Extract the [x, y] coordinate from the center of the cell holding the provided text.  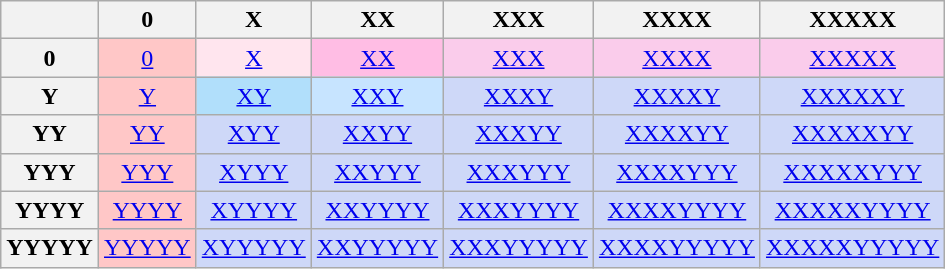
XYYY [254, 172]
XXXXXYYYYY [852, 248]
XXXXY [676, 96]
XXYYYY [377, 210]
XYY [254, 134]
XXXXYYY [676, 172]
XXYY [377, 134]
XXY [377, 96]
XXXXYYYY [676, 210]
XXXYYYY [519, 210]
XXXXYYYYY [676, 248]
XXXYY [519, 134]
XXXXXY [852, 96]
XY [254, 96]
XXYYY [377, 172]
XXXXXYYYY [852, 210]
XXXXYY [676, 134]
XXYYYYY [377, 248]
XXXYYY [519, 172]
XYYYYY [254, 248]
XXXXXYYY [852, 172]
XYYYY [254, 210]
XXXXXYY [852, 134]
XXXY [519, 96]
XXXYYYYY [519, 248]
